Pinpoint the cell where the given text exists, returning its [X, Y] midpoint coordinate. 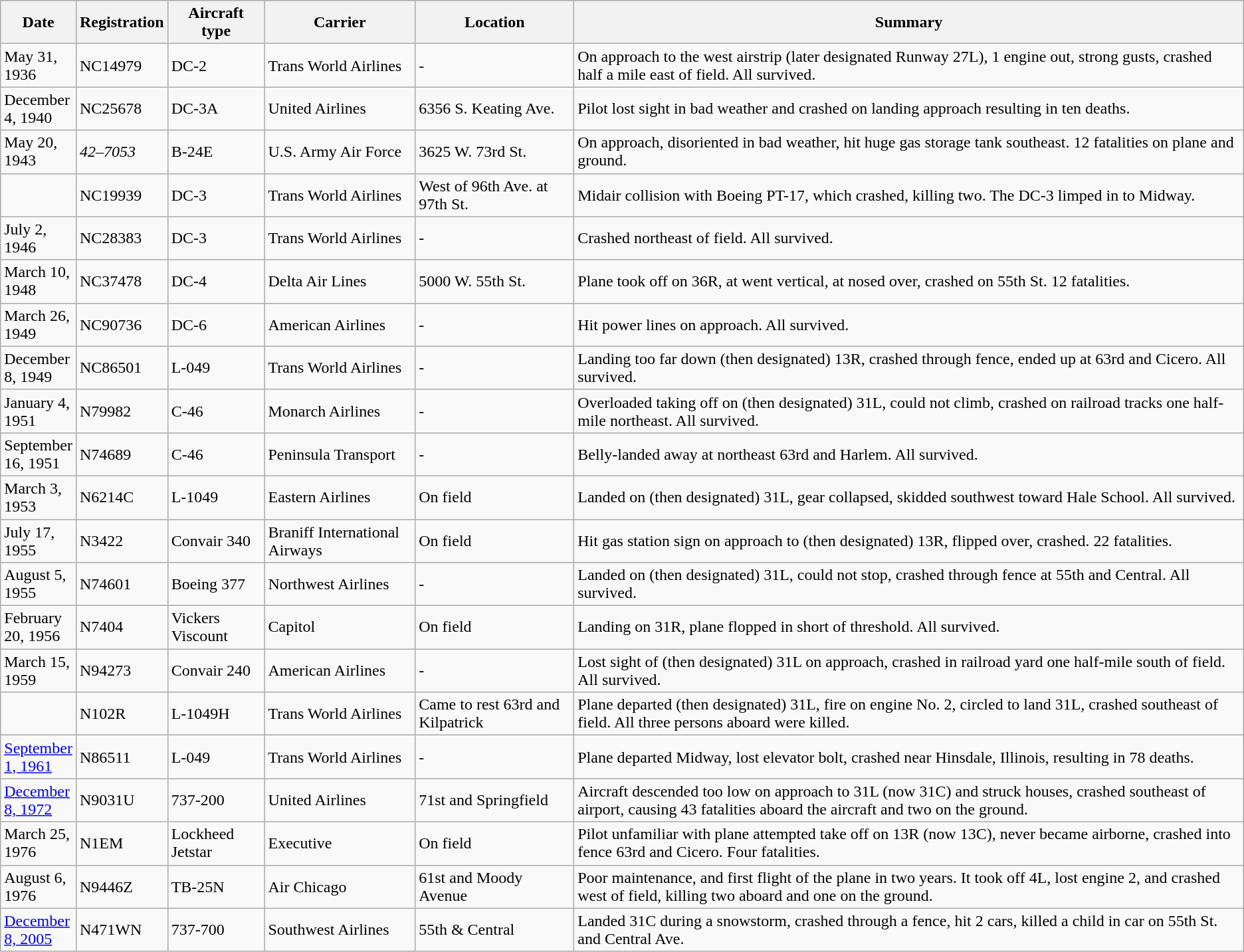
N1EM [122, 844]
December 8, 1949 [39, 368]
December 4, 1940 [39, 109]
Date [39, 23]
DC-4 [216, 282]
N9446Z [122, 886]
Pilot lost sight in bad weather and crashed on landing approach resulting in ten deaths. [909, 109]
Landed on (then designated) 31L, gear collapsed, skidded southwest toward Hale School. All survived. [909, 497]
Lost sight of (then designated) 31L on approach, crashed in railroad yard one half-mile south of field. All survived. [909, 671]
6356 S. Keating Ave. [494, 109]
March 15, 1959 [39, 671]
May 31, 1936 [39, 65]
Convair 240 [216, 671]
Air Chicago [340, 886]
March 3, 1953 [39, 497]
N102R [122, 714]
Boeing 377 [216, 585]
NC14979 [122, 65]
Northwest Airlines [340, 585]
January 4, 1951 [39, 411]
August 6, 1976 [39, 886]
Executive [340, 844]
DC-6 [216, 324]
Peninsula Transport [340, 454]
Hit power lines on approach. All survived. [909, 324]
March 10, 1948 [39, 282]
Delta Air Lines [340, 282]
61st and Moody Avenue [494, 886]
71st and Springfield [494, 800]
Midair collision with Boeing PT-17, which crashed, killing two. The DC-3 limped in to Midway. [909, 195]
December 8, 1972 [39, 800]
DC-2 [216, 65]
Landed 31C during a snowstorm, crashed through a fence, hit 2 cars, killed a child in car on 55th St. and Central Ave. [909, 930]
Capitol [340, 627]
N6214C [122, 497]
N79982 [122, 411]
N86511 [122, 757]
February 20, 1956 [39, 627]
September 1, 1961 [39, 757]
March 26, 1949 [39, 324]
Convair 340 [216, 541]
Crashed northeast of field. All survived. [909, 238]
July 17, 1955 [39, 541]
May 20, 1943 [39, 151]
TB-25N [216, 886]
Landing on 31R, plane flopped in short of threshold. All survived. [909, 627]
Overloaded taking off on (then designated) 31L, could not climb, crashed on railroad tracks one half-mile northeast. All survived. [909, 411]
On approach, disoriented in bad weather, hit huge gas storage tank southeast. 12 fatalities on plane and ground. [909, 151]
Hit gas station sign on approach to (then designated) 13R, flipped over, crashed. 22 fatalities. [909, 541]
August 5, 1955 [39, 585]
Summary [909, 23]
Monarch Airlines [340, 411]
NC86501 [122, 368]
Registration [122, 23]
737-200 [216, 800]
On approach to the west airstrip (later designated Runway 27L), 1 engine out, strong gusts, crashed half a mile east of field. All survived. [909, 65]
Landed on (then designated) 31L, could not stop, crashed through fence at 55th and Central. All survived. [909, 585]
Landing too far down (then designated) 13R, crashed through fence, ended up at 63rd and Cicero. All survived. [909, 368]
Eastern Airlines [340, 497]
Aircrafttype [216, 23]
U.S. Army Air Force [340, 151]
West of 96th Ave. at 97th St. [494, 195]
July 2, 1946 [39, 238]
N9031U [122, 800]
Carrier [340, 23]
5000 W. 55th St. [494, 282]
NC19939 [122, 195]
L-1049 [216, 497]
September 16, 1951 [39, 454]
Plane took off on 36R, at went vertical, at nosed over, crashed on 55th St. 12 fatalities. [909, 282]
737-700 [216, 930]
B-24E [216, 151]
N7404 [122, 627]
DC-3A [216, 109]
March 25, 1976 [39, 844]
Came to rest 63rd and Kilpatrick [494, 714]
Vickers Viscount [216, 627]
NC28383 [122, 238]
N94273 [122, 671]
NC37478 [122, 282]
Location [494, 23]
December 8, 2005 [39, 930]
N471WN [122, 930]
Lockheed Jetstar [216, 844]
3625 W. 73rd St. [494, 151]
N3422 [122, 541]
N74689 [122, 454]
L-1049H [216, 714]
55th & Central [494, 930]
Pilot unfamiliar with plane attempted take off on 13R (now 13C), never became airborne, crashed into fence 63rd and Cicero. Four fatalities. [909, 844]
NC25678 [122, 109]
Southwest Airlines [340, 930]
Plane departed (then designated) 31L, fire on engine No. 2, circled to land 31L, crashed southeast of field. All three persons aboard were killed. [909, 714]
Braniff International Airways [340, 541]
Plane departed Midway, lost elevator bolt, crashed near Hinsdale, Illinois, resulting in 78 deaths. [909, 757]
NC90736 [122, 324]
Belly-landed away at northeast 63rd and Harlem. All survived. [909, 454]
42–7053 [122, 151]
N74601 [122, 585]
